Determine the [x, y] coordinate at the center of the cell enclosing the given text.  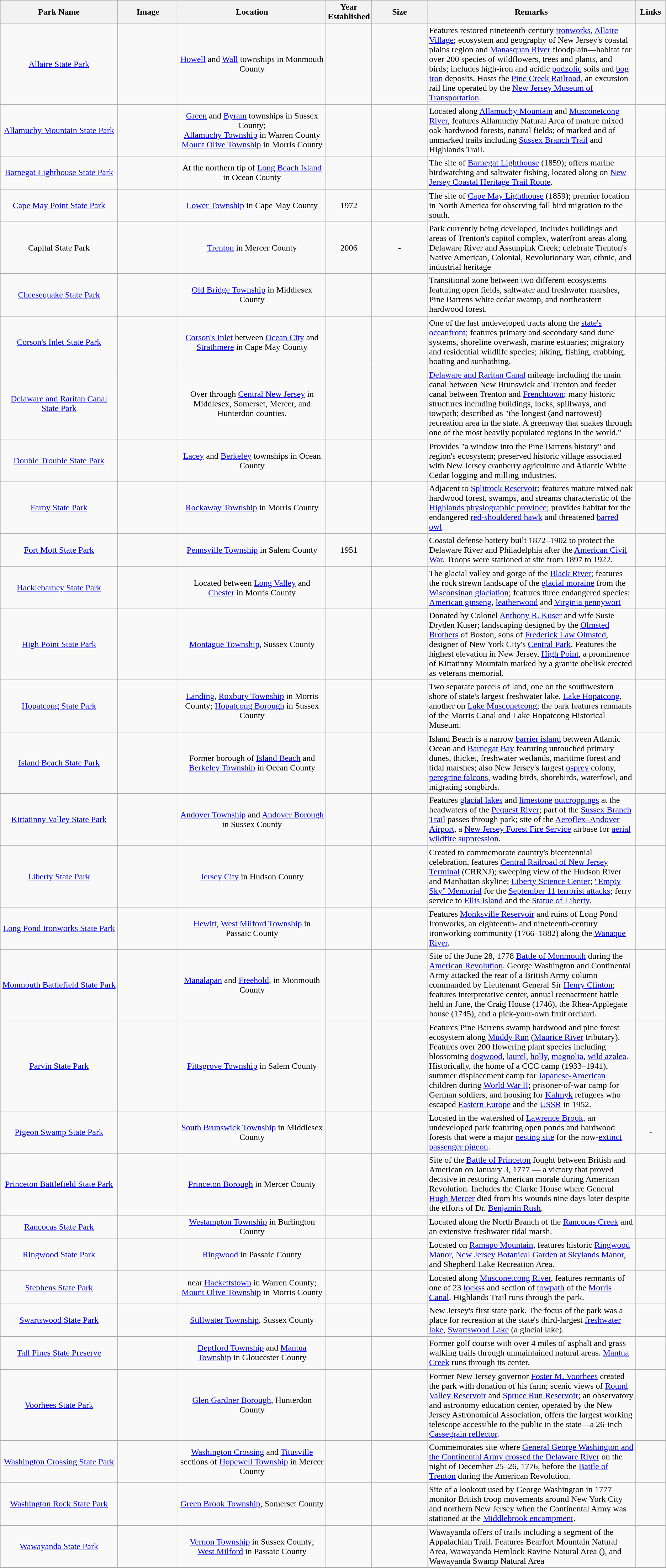
Washington Crossing State Park [59, 1462]
Long Pond Ironworks State Park [59, 928]
Trenton in Mercer County [252, 248]
Montague Township, Sussex County [252, 644]
Former golf course with over 4 miles of asphalt and grass walking trails through unmaintained natural areas. Mantua Creek runs through its center. [531, 1353]
Andover Township and Andover Borough in Sussex County [252, 820]
Double Trouble State Park [59, 461]
Size [399, 12]
High Point State Park [59, 644]
Capital State Park [59, 248]
Old Bridge Township in Middlesex County [252, 295]
Ringwood in Passaic County [252, 1254]
Island Beach State Park [59, 763]
Stephens State Park [59, 1287]
Kittatinny Valley State Park [59, 820]
Swartswood State Park [59, 1320]
Westampton Township in Burlington County [252, 1226]
Corson's Inlet between Ocean City and Strathmere in Cape May County [252, 342]
Hopatcong State Park [59, 706]
Pittsgrove Township in Salem County [252, 1066]
Ringwood State Park [59, 1254]
Jersey City in Hudson County [252, 876]
Located on Ramapo Mountain, features historic Ringwood Manor, New Jersey Botanical Garden at Skylands Manor, and Shepherd Lake Recreation Area. [531, 1254]
1972 [349, 205]
Princeton Borough in Mercer County [252, 1184]
Pigeon Swamp State Park [59, 1132]
Over through Central New Jersey in Middlesex, Somerset, Mercer, and Hunterdon counties. [252, 404]
Former borough of Island Beach and Berkeley Township in Ocean County [252, 763]
Vernon Township in Sussex County;West Milford in Passaic County [252, 1547]
Deptford Township and Mantua Township in Gloucester County [252, 1353]
At the northern tip of Long Beach Island in Ocean County [252, 173]
Image [148, 12]
Manalapan and Freehold, in Monmouth County [252, 985]
The site of Barnegat Lighthouse (1859); offers marine birdwatching and saltwater fishing, located along on New Jersey Coastal Heritage Trail Route. [531, 173]
Princeton Battlefield State Park [59, 1184]
Washington Rock State Park [59, 1504]
Pennsville Township in Salem County [252, 550]
Park Name [59, 12]
Landing, Roxbury Township in Morris County; Hopatcong Borough in Sussex County [252, 706]
Barnegat Lighthouse State Park [59, 173]
Washington Crossing and Titusville sections of Hopewell Township in Mercer County [252, 1462]
Hewitt, West Milford Township in Passaic County [252, 928]
Lower Township in Cape May County [252, 205]
Rockaway Township in Morris County [252, 507]
Located along the North Branch of the Rancocas Creek and an extensive freshwater tidal marsh. [531, 1226]
Farny State Park [59, 507]
South Brunswick Township in Middlesex County [252, 1132]
Delaware and Raritan Canal State Park [59, 404]
Location [252, 12]
Fort Mott State Park [59, 550]
Parvin State Park [59, 1066]
Allamuchy Mountain State Park [59, 130]
Lacey and Berkeley townships in Ocean County [252, 461]
Howell and Wall townships in Monmouth County [252, 64]
Remarks [531, 12]
Rancocas State Park [59, 1226]
Corson's Inlet State Park [59, 342]
Stillwater Township, Sussex County [252, 1320]
Wawayanda State Park [59, 1547]
Year Established [349, 12]
Liberty State Park [59, 876]
Glen Gardner Borough, Hunterdon County [252, 1405]
Voorhees State Park [59, 1405]
1951 [349, 550]
Hacklebarney State Park [59, 588]
near Hackettstown in Warren County; Mount Olive Township in Morris County [252, 1287]
Allaire State Park [59, 64]
Links [650, 12]
Green Brook Township, Somerset County [252, 1504]
Located between Long Valley and Chester in Morris County [252, 588]
Cape May Point State Park [59, 205]
The site of Cape May Lighthouse (1859); premier location in North America for observing fall bird migration to the south. [531, 205]
Green and Byram townships in Sussex County;Allamuchy Township in Warren CountyMount Olive Township in Morris County [252, 130]
Tall Pines State Preserve [59, 1353]
Monmouth Battlefield State Park [59, 985]
Cheesequake State Park [59, 295]
2006 [349, 248]
